Determine the [x, y] coordinate at the center of the cell enclosing the given text.  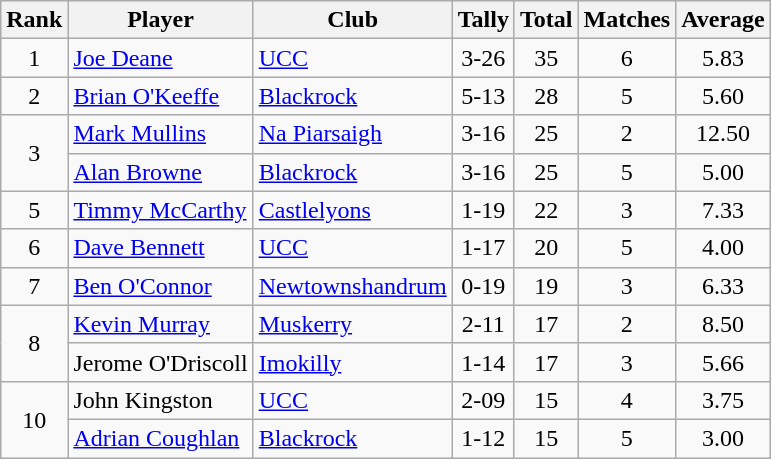
5.83 [724, 58]
22 [546, 210]
Jerome O'Driscoll [160, 362]
Timmy McCarthy [160, 210]
Total [546, 20]
35 [546, 58]
Dave Bennett [160, 248]
20 [546, 248]
Ben O'Connor [160, 286]
Kevin Murray [160, 324]
6.33 [724, 286]
28 [546, 96]
Adrian Coughlan [160, 438]
1-17 [483, 248]
Imokilly [352, 362]
John Kingston [160, 400]
Alan Browne [160, 172]
2-09 [483, 400]
Castlelyons [352, 210]
Matches [627, 20]
1-12 [483, 438]
Mark Mullins [160, 134]
0-19 [483, 286]
Muskerry [352, 324]
4.00 [724, 248]
19 [546, 286]
Joe Deane [160, 58]
Na Piarsaigh [352, 134]
Rank [34, 20]
5.60 [724, 96]
4 [627, 400]
8.50 [724, 324]
Player [160, 20]
1-19 [483, 210]
3.00 [724, 438]
Newtownshandrum [352, 286]
5-13 [483, 96]
Average [724, 20]
7 [34, 286]
3-26 [483, 58]
5.00 [724, 172]
3.75 [724, 400]
1 [34, 58]
7.33 [724, 210]
Tally [483, 20]
10 [34, 419]
5.66 [724, 362]
Brian O'Keeffe [160, 96]
1-14 [483, 362]
8 [34, 343]
Club [352, 20]
12.50 [724, 134]
2-11 [483, 324]
